Extract the (X, Y) coordinate from the center of the cell holding the provided text.  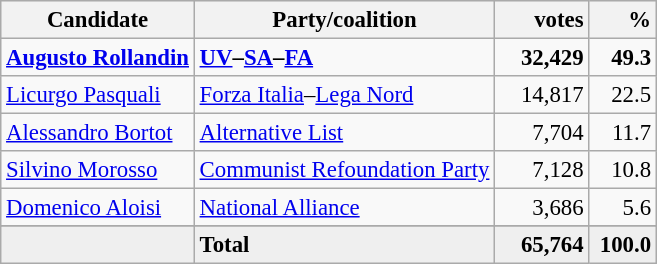
Augusto Rollandin (98, 58)
Silvino Morosso (98, 170)
65,764 (542, 245)
Licurgo Pasquali (98, 95)
32,429 (542, 58)
votes (542, 20)
Alessandro Bortot (98, 133)
% (623, 20)
5.6 (623, 208)
Alternative List (344, 133)
National Alliance (344, 208)
Forza Italia–Lega Nord (344, 95)
10.8 (623, 170)
22.5 (623, 95)
Total (344, 245)
Communist Refoundation Party (344, 170)
3,686 (542, 208)
Candidate (98, 20)
100.0 (623, 245)
Party/coalition (344, 20)
14,817 (542, 95)
UV–SA–FA (344, 58)
11.7 (623, 133)
7,128 (542, 170)
Domenico Aloisi (98, 208)
49.3 (623, 58)
7,704 (542, 133)
